Scan for the cell matching the given text and deliver its [X, Y] coordinate at center. 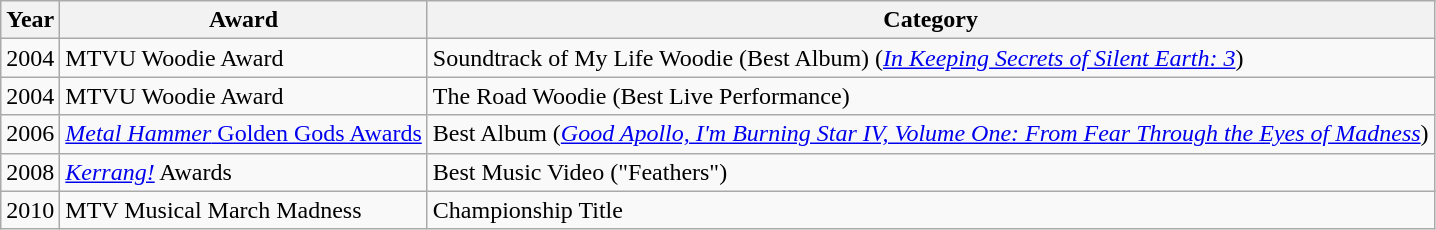
MTV Musical March Madness [244, 210]
Championship Title [930, 210]
Award [244, 20]
Soundtrack of My Life Woodie (Best Album) (In Keeping Secrets of Silent Earth: 3) [930, 58]
2008 [30, 172]
2006 [30, 134]
2010 [30, 210]
Category [930, 20]
The Road Woodie (Best Live Performance) [930, 96]
Kerrang! Awards [244, 172]
Metal Hammer Golden Gods Awards [244, 134]
Best Album (Good Apollo, I'm Burning Star IV, Volume One: From Fear Through the Eyes of Madness) [930, 134]
Year [30, 20]
Best Music Video ("Feathers") [930, 172]
